Provide the [X, Y] coordinate of the cell's center where the given text is located.  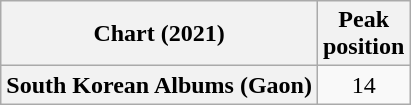
Chart (2021) [160, 34]
14 [363, 85]
South Korean Albums (Gaon) [160, 85]
Peakposition [363, 34]
